Search for the cell housing the specified text and yield its [X, Y] center coordinate. 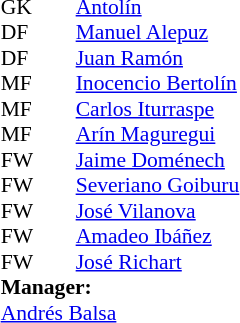
Carlos Iturraspe [158, 109]
Amadeo Ibáñez [158, 237]
Manager: [120, 287]
Manuel Alepuz [158, 33]
Arín Maguregui [158, 135]
Juan Ramón [158, 58]
José Vilanova [158, 211]
José Richart [158, 262]
Jaime Doménech [158, 160]
Severiano Goiburu [158, 185]
Inocencio Bertolín [158, 83]
